Find where the given text appears and provide that cell's center as (x, y) coordinate. 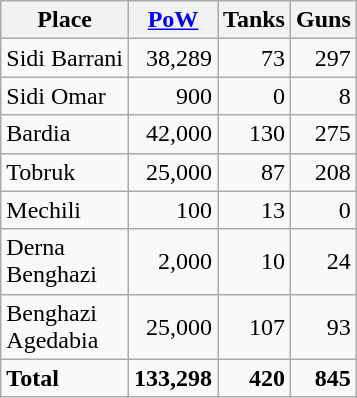
93 (323, 326)
PoW (174, 20)
13 (254, 210)
845 (323, 378)
2,000 (174, 262)
900 (174, 96)
Total (65, 378)
73 (254, 58)
420 (254, 378)
Sidi Barrani (65, 58)
Guns (323, 20)
Tanks (254, 20)
8 (323, 96)
Sidi Omar (65, 96)
Mechili (65, 210)
BenghaziAgedabia (65, 326)
Place (65, 20)
100 (174, 210)
208 (323, 172)
130 (254, 134)
38,289 (174, 58)
Bardia (65, 134)
Tobruk (65, 172)
133,298 (174, 378)
107 (254, 326)
275 (323, 134)
87 (254, 172)
DernaBenghazi (65, 262)
42,000 (174, 134)
297 (323, 58)
10 (254, 262)
24 (323, 262)
